Output the [X, Y] coordinate of the center of the cell containing the given text.  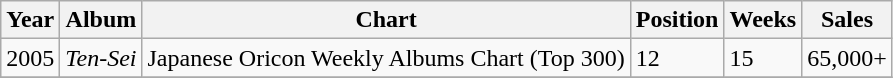
15 [763, 58]
65,000+ [848, 58]
2005 [30, 58]
Chart [386, 20]
Ten-Sei [101, 58]
Japanese Oricon Weekly Albums Chart (Top 300) [386, 58]
Position [677, 20]
12 [677, 58]
Weeks [763, 20]
Album [101, 20]
Sales [848, 20]
Year [30, 20]
